Search for the cell housing the specified text and yield its [x, y] center coordinate. 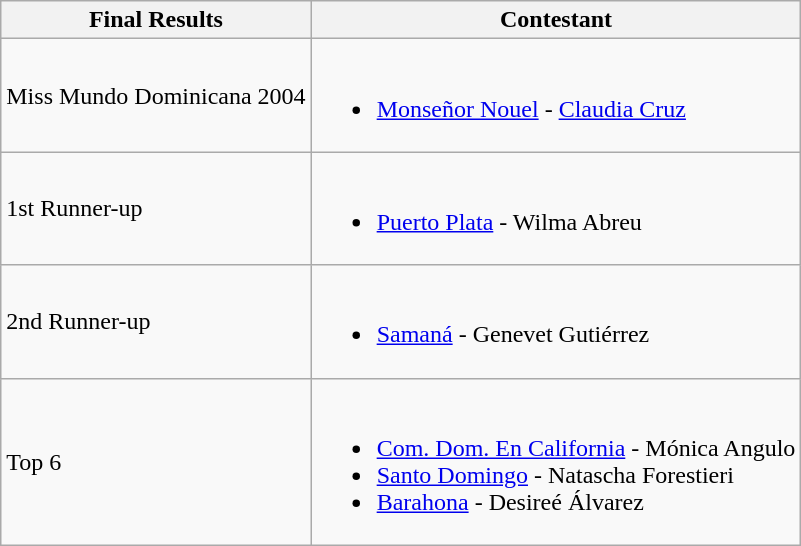
Final Results [156, 20]
Puerto Plata - Wilma Abreu [556, 208]
Com. Dom. En California - Mónica AnguloSanto Domingo - Natascha ForestieriBarahona - Desireé Álvarez [556, 462]
1st Runner-up [156, 208]
2nd Runner-up [156, 322]
Monseñor Nouel - Claudia Cruz [556, 96]
Samaná - Genevet Gutiérrez [556, 322]
Top 6 [156, 462]
Miss Mundo Dominicana 2004 [156, 96]
Contestant [556, 20]
